Provide the [X, Y] coordinate of the cell's center where the given text is located.  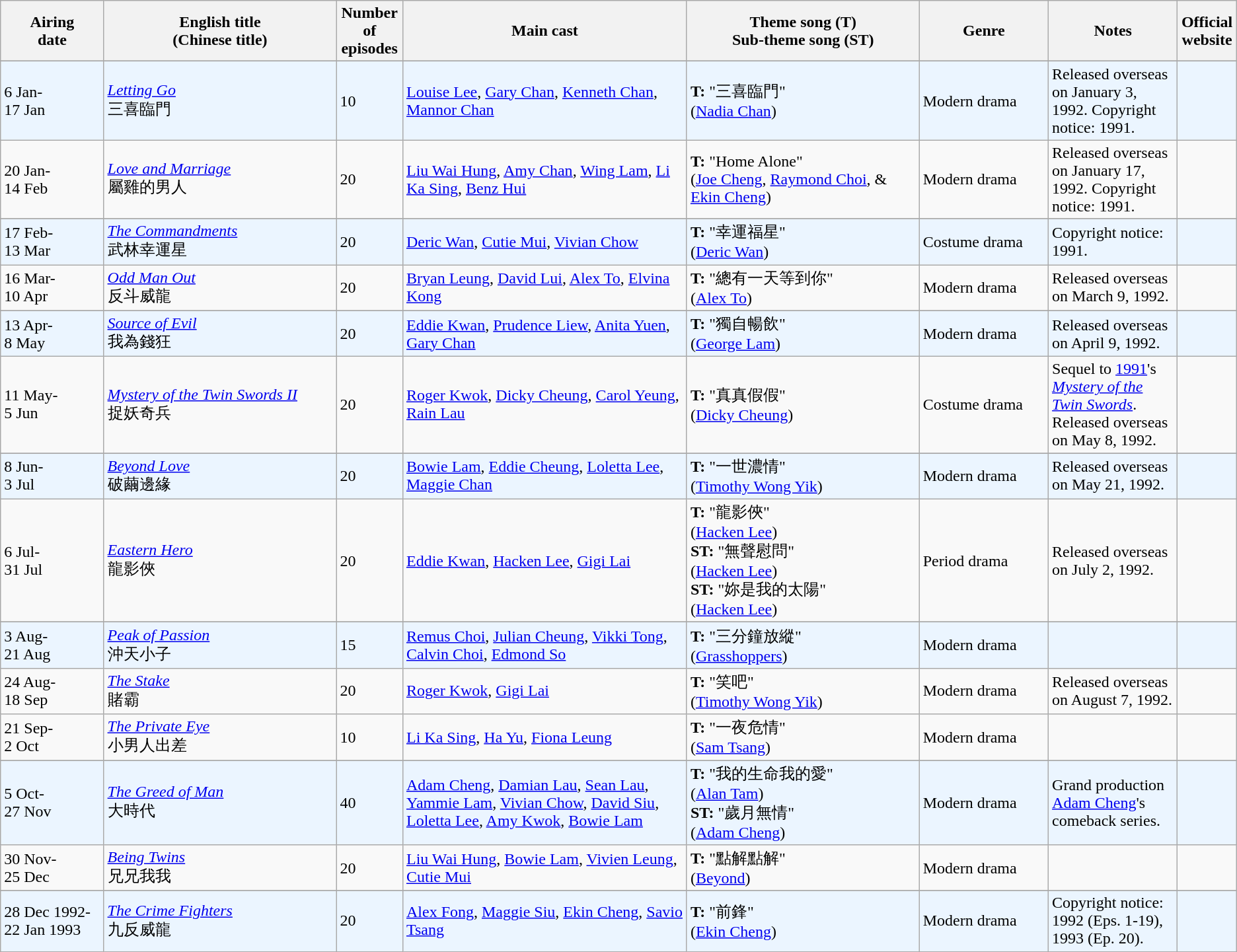
Period drama [983, 560]
T: "笑吧" (Timothy Wong Yik) [803, 691]
15 [370, 645]
Copyright notice: 1992 (Eps. 1-19), 1993 (Ep. 20). [1113, 921]
Odd Man Out 反斗威龍 [220, 287]
Eddie Kwan, Hacken Lee, Gigi Lai [544, 560]
16 Mar- 10 Apr [52, 287]
T: "前鋒" (Ekin Cheng) [803, 921]
Liu Wai Hung, Bowie Lam, Vivien Leung, Cutie Mui [544, 868]
Roger Kwok, Gigi Lai [544, 691]
Remus Choi, Julian Cheung, Vikki Tong, Calvin Choi, Edmond So [544, 645]
T: "獨自暢飲" (George Lam) [803, 334]
T: "三分鐘放縱" (Grasshoppers) [803, 645]
Letting Go 三喜臨門 [220, 100]
Released overseas on January 3, 1992. Copyright notice: 1991. [1113, 100]
13 Apr- 8 May [52, 334]
The Crime Fighters 九反威龍 [220, 921]
Being Twins 兄兄我我 [220, 868]
Main cast [544, 31]
Source of Evil 我為錢狂 [220, 334]
Li Ka Sing, Ha Yu, Fiona Leung [544, 737]
Grand productionAdam Cheng's comeback series. [1113, 802]
T: "真真假假" (Dicky Cheung) [803, 405]
21 Sep- 2 Oct [52, 737]
11 May- 5 Jun [52, 405]
Peak of Passion 沖天小子 [220, 645]
40 [370, 802]
Genre [983, 31]
Deric Wan, Cutie Mui, Vivian Chow [544, 242]
T: "Home Alone" (Joe Cheng, Raymond Choi, & Ekin Cheng) [803, 180]
Sequel to 1991's Mystery of the Twin Swords. Released overseas on May 8, 1992. [1113, 405]
Theme song (T) Sub-theme song (ST) [803, 31]
Mystery of the Twin Swords II 捉妖奇兵 [220, 405]
Adam Cheng, Damian Lau, Sean Lau, Yammie Lam, Vivian Chow, David Siu, Loletta Lee, Amy Kwok, Bowie Lam [544, 802]
The Private Eye 小男人出差 [220, 737]
Bryan Leung, David Lui, Alex To, Elvina Kong [544, 287]
T: "總有一天等到你" (Alex To) [803, 287]
T: "點解點解" (Beyond) [803, 868]
Released overseas on May 21, 1992. [1113, 476]
Love and Marriage 屬雞的男人 [220, 180]
Airingdate [52, 31]
T: "龍影俠" (Hacken Lee)ST: "無聲慰問" (Hacken Lee) ST: "妳是我的太陽" (Hacken Lee) [803, 560]
Eddie Kwan, Prudence Liew, Anita Yuen, Gary Chan [544, 334]
Released overseas on August 7, 1992. [1113, 691]
The Greed of Man 大時代 [220, 802]
3 Aug- 21 Aug [52, 645]
T: "一夜危情" (Sam Tsang) [803, 737]
5 Oct- 27 Nov [52, 802]
Released overseas on January 17, 1992. Copyright notice: 1991. [1113, 180]
English title (Chinese title) [220, 31]
T: "我的生命我的愛" (Alan Tam) ST: "歲月無情" (Adam Cheng) [803, 802]
24 Aug- 18 Sep [52, 691]
T: "一世濃情" (Timothy Wong Yik) [803, 476]
Bowie Lam, Eddie Cheung, Loletta Lee, Maggie Chan [544, 476]
T: "幸運福星" (Deric Wan) [803, 242]
17 Feb- 13 Mar [52, 242]
6 Jan- 17 Jan [52, 100]
20 Jan- 14 Feb [52, 180]
The Stake 賭霸 [220, 691]
Liu Wai Hung, Amy Chan, Wing Lam, Li Ka Sing, Benz Hui [544, 180]
Copyright notice: 1991. [1113, 242]
Roger Kwok, Dicky Cheung, Carol Yeung, Rain Lau [544, 405]
30 Nov- 25 Dec [52, 868]
Released overseas on March 9, 1992. [1113, 287]
Eastern Hero 龍影俠 [220, 560]
Notes [1113, 31]
Louise Lee, Gary Chan, Kenneth Chan, Mannor Chan [544, 100]
28 Dec 1992- 22 Jan 1993 [52, 921]
The Commandments 武林幸運星 [220, 242]
T: "三喜臨門" (Nadia Chan) [803, 100]
Released overseas on April 9, 1992. [1113, 334]
Alex Fong, Maggie Siu, Ekin Cheng, Savio Tsang [544, 921]
8 Jun- 3 Jul [52, 476]
Official website [1207, 31]
Released overseas on July 2, 1992. [1113, 560]
Beyond Love 破繭邊緣 [220, 476]
6 Jul- 31 Jul [52, 560]
Number of episodes [370, 31]
